Provide the (x, y) coordinate of the cell's center where the given text is located.  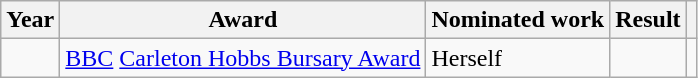
Award (243, 20)
Herself (518, 58)
Result (648, 20)
Nominated work (518, 20)
BBC Carleton Hobbs Bursary Award (243, 58)
Year (30, 20)
